Scan for the cell matching the given text and deliver its [x, y] coordinate at center. 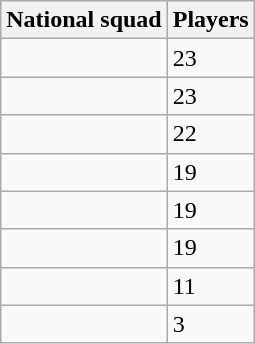
Players [210, 20]
22 [210, 134]
11 [210, 286]
3 [210, 324]
National squad [84, 20]
